Return the [X, Y] coordinate for the center point of the cell that contains the specified text.  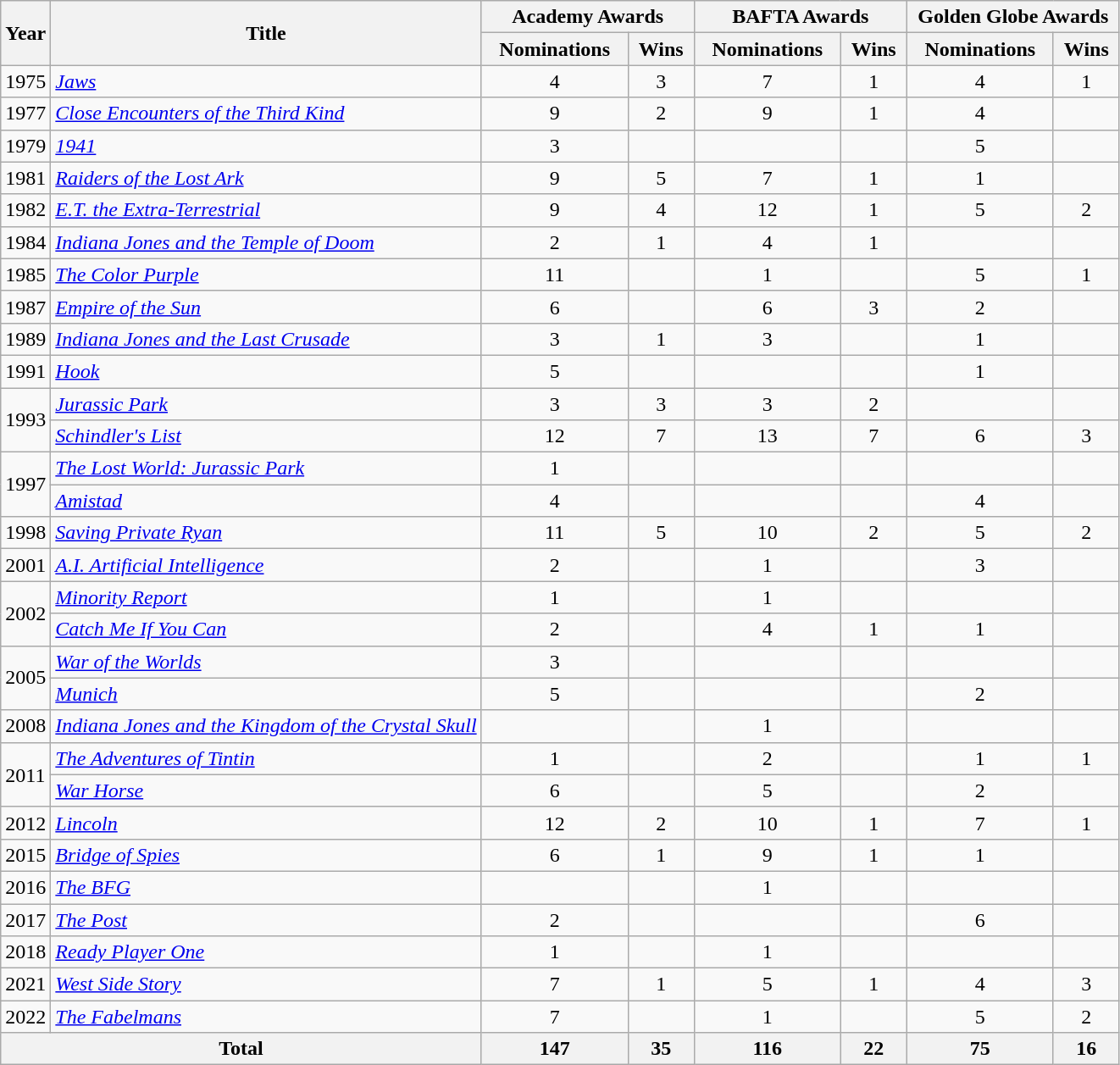
Catch Me If You Can [266, 630]
2005 [25, 678]
Minority Report [266, 597]
Golden Globe Awards [1013, 17]
2016 [25, 887]
1941 [266, 146]
Jaws [266, 81]
1975 [25, 81]
Year [25, 33]
2012 [25, 823]
1977 [25, 114]
Indiana Jones and the Kingdom of the Crystal Skull [266, 726]
Ready Player One [266, 952]
West Side Story [266, 985]
A.I. Artificial Intelligence [266, 565]
Raiders of the Lost Ark [266, 178]
Lincoln [266, 823]
Hook [266, 371]
1997 [25, 485]
Schindler's List [266, 436]
2021 [25, 985]
1987 [25, 307]
Close Encounters of the Third Kind [266, 114]
2001 [25, 565]
The Fabelmans [266, 1017]
Bridge of Spies [266, 855]
Empire of the Sun [266, 307]
147 [554, 1049]
75 [979, 1049]
Jurassic Park [266, 404]
1998 [25, 533]
The Post [266, 919]
2018 [25, 952]
1982 [25, 210]
Academy Awards [588, 17]
2008 [25, 726]
1989 [25, 339]
The Adventures of Tintin [266, 758]
2017 [25, 919]
Indiana Jones and the Last Crusade [266, 339]
War Horse [266, 790]
Saving Private Ryan [266, 533]
Indiana Jones and the Temple of Doom [266, 242]
Amistad [266, 501]
1981 [25, 178]
13 [768, 436]
22 [873, 1049]
The BFG [266, 887]
2022 [25, 1017]
BAFTA Awards [800, 17]
Title [266, 33]
16 [1086, 1049]
War of the Worlds [266, 662]
2011 [25, 774]
E.T. the Extra-Terrestrial [266, 210]
1991 [25, 371]
116 [768, 1049]
Munich [266, 694]
35 [661, 1049]
1979 [25, 146]
The Color Purple [266, 275]
The Lost World: Jurassic Park [266, 469]
2002 [25, 613]
2015 [25, 855]
1984 [25, 242]
Total [241, 1049]
1993 [25, 420]
1985 [25, 275]
